From the cell containing the given text, extract its center point as (x, y) coordinate. 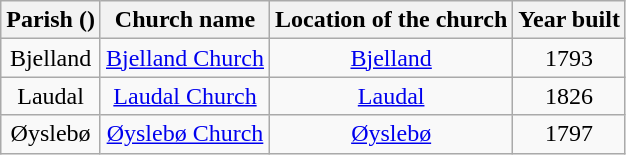
Year built (570, 20)
Location of the church (392, 20)
Laudal Church (184, 96)
1793 (570, 58)
Church name (184, 20)
Parish () (51, 20)
Bjelland Church (184, 58)
1797 (570, 134)
Øyslebø Church (184, 134)
1826 (570, 96)
